Find where the given text appears and provide that cell's center as (X, Y) coordinate. 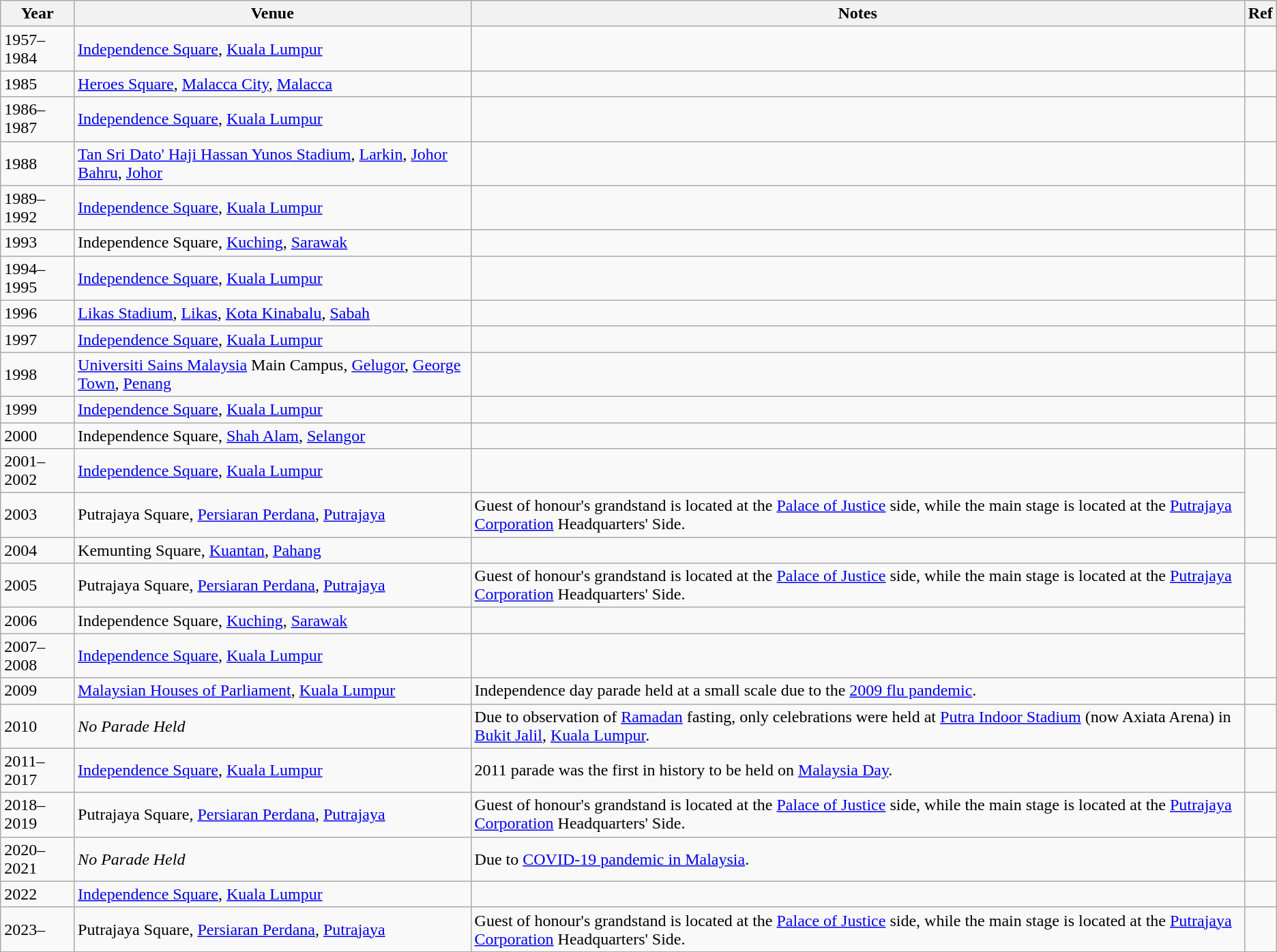
Year (38, 14)
Notes (857, 14)
1986–1987 (38, 119)
2010 (38, 726)
Tan Sri Dato' Haji Hassan Yunos Stadium, Larkin, Johor Bahru, Johor (273, 164)
1985 (38, 84)
2006 (38, 621)
1988 (38, 164)
2004 (38, 550)
Independence Square, Shah Alam, Selangor (273, 436)
1993 (38, 243)
2001–2002 (38, 471)
1999 (38, 409)
2007–2008 (38, 656)
2011–2017 (38, 771)
Independence day parade held at a small scale due to the 2009 flu pandemic. (857, 691)
2022 (38, 894)
1994–1995 (38, 278)
Likas Stadium, Likas, Kota Kinabalu, Sabah (273, 313)
Kemunting Square, Kuantan, Pahang (273, 550)
2009 (38, 691)
Due to observation of Ramadan fasting, only celebrations were held at Putra Indoor Stadium (now Axiata Arena) in Bukit Jalil, Kuala Lumpur. (857, 726)
2000 (38, 436)
Due to COVID-19 pandemic in Malaysia. (857, 859)
2023– (38, 929)
2020–2021 (38, 859)
2003 (38, 516)
2011 parade was the first in history to be held on Malaysia Day. (857, 771)
1998 (38, 374)
1996 (38, 313)
2018–2019 (38, 814)
Venue (273, 14)
Heroes Square, Malacca City, Malacca (273, 84)
Ref (1261, 14)
2005 (38, 585)
1989–1992 (38, 207)
1997 (38, 339)
1957–1984 (38, 49)
Malaysian Houses of Parliament, Kuala Lumpur (273, 691)
Universiti Sains Malaysia Main Campus, Gelugor, George Town, Penang (273, 374)
